Scan for the cell matching the given text and deliver its (x, y) coordinate at center. 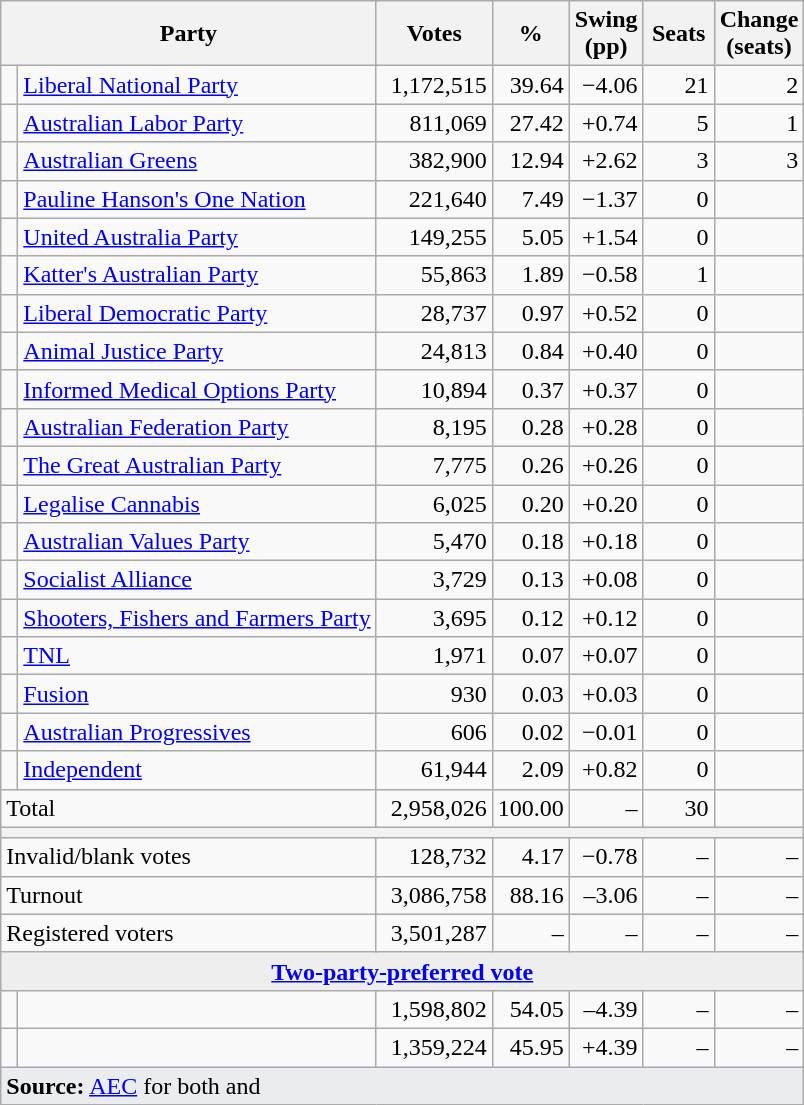
+4.39 (606, 1047)
+0.37 (606, 389)
28,737 (434, 313)
Australian Federation Party (197, 427)
0.20 (530, 503)
−0.58 (606, 275)
3,086,758 (434, 895)
0.03 (530, 694)
2,958,026 (434, 808)
221,640 (434, 199)
+0.74 (606, 123)
27.42 (530, 123)
0.28 (530, 427)
1.89 (530, 275)
8,195 (434, 427)
3,501,287 (434, 933)
24,813 (434, 351)
1,971 (434, 656)
United Australia Party (197, 237)
12.94 (530, 161)
+0.08 (606, 580)
0.02 (530, 732)
+0.12 (606, 618)
0.97 (530, 313)
4.17 (530, 857)
+0.07 (606, 656)
% (530, 34)
Swing (pp) (606, 34)
55,863 (434, 275)
3,695 (434, 618)
Party (188, 34)
Pauline Hanson's One Nation (197, 199)
−4.06 (606, 85)
5 (678, 123)
+0.26 (606, 465)
Source: AEC for both and (402, 1085)
+0.82 (606, 770)
811,069 (434, 123)
−0.01 (606, 732)
Total (188, 808)
Legalise Cannabis (197, 503)
Liberal Democratic Party (197, 313)
–3.06 (606, 895)
Votes (434, 34)
149,255 (434, 237)
+0.40 (606, 351)
30 (678, 808)
54.05 (530, 1009)
Informed Medical Options Party (197, 389)
88.16 (530, 895)
39.64 (530, 85)
0.12 (530, 618)
Independent (197, 770)
TNL (197, 656)
5,470 (434, 542)
Change (seats) (759, 34)
–4.39 (606, 1009)
Seats (678, 34)
−0.78 (606, 857)
Australian Values Party (197, 542)
Liberal National Party (197, 85)
10,894 (434, 389)
100.00 (530, 808)
Socialist Alliance (197, 580)
Katter's Australian Party (197, 275)
382,900 (434, 161)
+0.18 (606, 542)
2 (759, 85)
Two-party-preferred vote (402, 971)
0.37 (530, 389)
128,732 (434, 857)
Australian Greens (197, 161)
+0.03 (606, 694)
606 (434, 732)
Animal Justice Party (197, 351)
7.49 (530, 199)
6,025 (434, 503)
+2.62 (606, 161)
Fusion (197, 694)
Turnout (188, 895)
1,172,515 (434, 85)
5.05 (530, 237)
Invalid/blank votes (188, 857)
7,775 (434, 465)
+1.54 (606, 237)
+0.52 (606, 313)
3,729 (434, 580)
+0.28 (606, 427)
0.07 (530, 656)
0.13 (530, 580)
21 (678, 85)
1,598,802 (434, 1009)
Australian Progressives (197, 732)
Australian Labor Party (197, 123)
0.26 (530, 465)
−1.37 (606, 199)
Shooters, Fishers and Farmers Party (197, 618)
0.18 (530, 542)
2.09 (530, 770)
+0.20 (606, 503)
1,359,224 (434, 1047)
0.84 (530, 351)
The Great Australian Party (197, 465)
61,944 (434, 770)
45.95 (530, 1047)
930 (434, 694)
Registered voters (188, 933)
